Capture the cell that displays the provided text and extract its (X, Y) central coordinate. 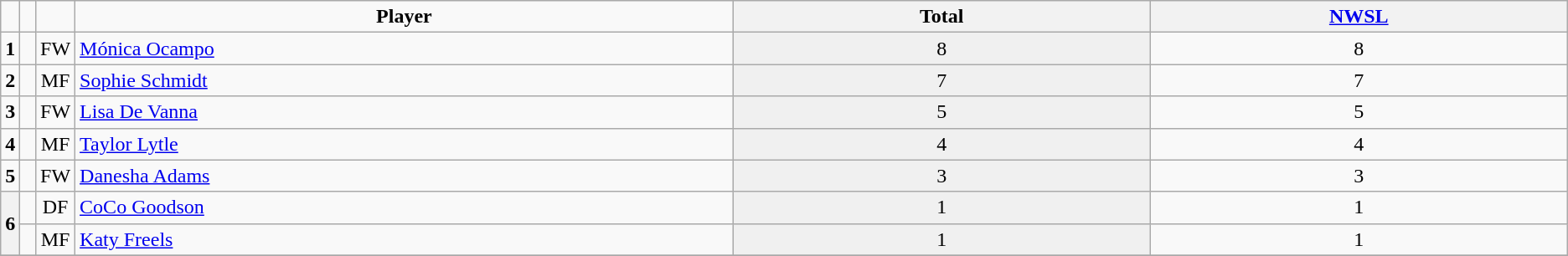
Player (405, 17)
Katy Freels (405, 239)
2 (10, 80)
Total (941, 17)
Mónica Ocampo (405, 49)
Lisa De Vanna (405, 112)
DF (55, 207)
Sophie Schmidt (405, 80)
NWSL (1359, 17)
6 (10, 223)
Danesha Adams (405, 176)
CoCo Goodson (405, 207)
Taylor Lytle (405, 144)
